Output the [X, Y] coordinate of the center of the cell containing the given text.  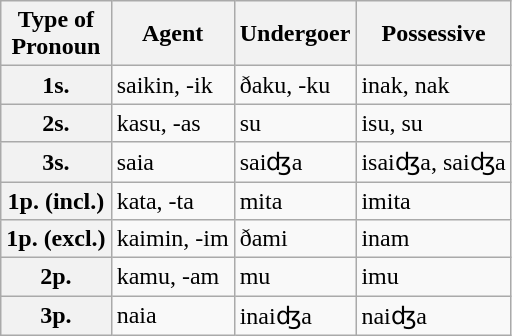
Type of Pronoun [56, 34]
ðami [295, 239]
kaimin, -im [172, 239]
inam [434, 239]
saikin, -ik [172, 85]
1p. (incl.) [56, 201]
imita [434, 201]
naiʤa [434, 316]
inak, nak [434, 85]
3s. [56, 162]
mita [295, 201]
kamu, -am [172, 277]
Agent [172, 34]
Undergoer [295, 34]
3p. [56, 316]
1s. [56, 85]
isu, su [434, 123]
2p. [56, 277]
kata, -ta [172, 201]
isaiʤa, saiʤa [434, 162]
1p. (excl.) [56, 239]
saiʤa [295, 162]
2s. [56, 123]
imu [434, 277]
inaiʤa [295, 316]
kasu, -as [172, 123]
su [295, 123]
saia [172, 162]
ðaku, -ku [295, 85]
Possessive [434, 34]
mu [295, 277]
naia [172, 316]
